Capture the cell that displays the provided text and extract its (X, Y) central coordinate. 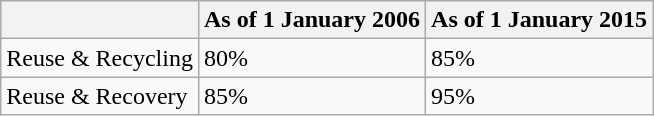
As of 1 January 2015 (540, 20)
Reuse & Recovery (100, 96)
80% (312, 58)
Reuse & Recycling (100, 58)
95% (540, 96)
As of 1 January 2006 (312, 20)
